Provide the (X, Y) coordinate of the cell's center where the given text is located.  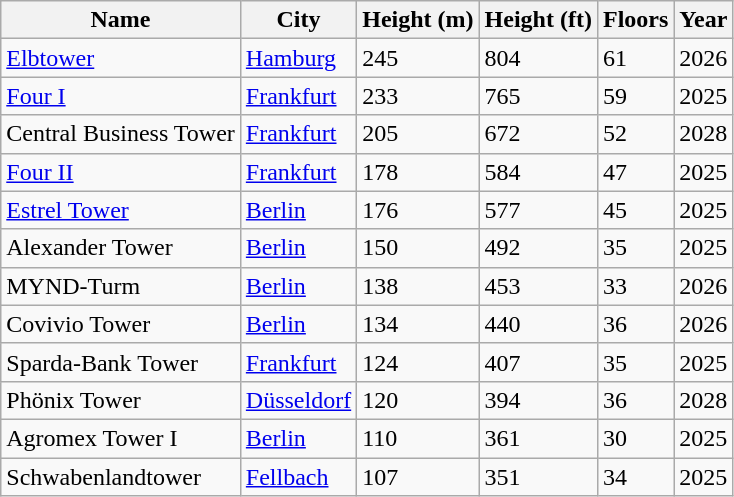
124 (418, 362)
Four II (121, 172)
Sparda-Bank Tower (121, 362)
407 (538, 362)
Height (ft) (538, 20)
765 (538, 96)
Hamburg (298, 58)
47 (635, 172)
Floors (635, 20)
150 (418, 248)
Düsseldorf (298, 400)
City (298, 20)
107 (418, 477)
Covivio Tower (121, 324)
Elbtower (121, 58)
233 (418, 96)
Central Business Tower (121, 134)
138 (418, 286)
672 (538, 134)
Four I (121, 96)
45 (635, 210)
453 (538, 286)
30 (635, 438)
584 (538, 172)
110 (418, 438)
59 (635, 96)
178 (418, 172)
Alexander Tower (121, 248)
Year (704, 20)
Schwabenlandtower (121, 477)
52 (635, 134)
34 (635, 477)
176 (418, 210)
804 (538, 58)
MYND-Turm (121, 286)
351 (538, 477)
394 (538, 400)
577 (538, 210)
492 (538, 248)
Height (m) (418, 20)
134 (418, 324)
Name (121, 20)
Estrel Tower (121, 210)
361 (538, 438)
Fellbach (298, 477)
Phönix Tower (121, 400)
120 (418, 400)
33 (635, 286)
205 (418, 134)
61 (635, 58)
Agromex Tower I (121, 438)
440 (538, 324)
245 (418, 58)
